Return [x, y] of the center of cell containing provided text 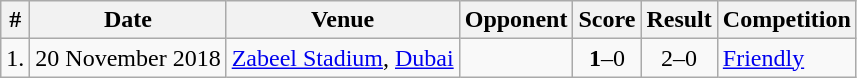
Date [128, 20]
1. [16, 58]
Zabeel Stadium, Dubai [342, 58]
1–0 [607, 58]
Friendly [786, 58]
Score [607, 20]
# [16, 20]
Result [679, 20]
Opponent [516, 20]
Venue [342, 20]
2–0 [679, 58]
Competition [786, 20]
20 November 2018 [128, 58]
